Locate the cell with the specified text and output its [x, y] center coordinate. 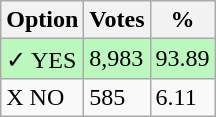
8,983 [117, 59]
X NO [42, 97]
Option [42, 20]
Votes [117, 20]
✓ YES [42, 59]
93.89 [182, 59]
% [182, 20]
6.11 [182, 97]
585 [117, 97]
